Locate the cell with the specified text and output its (X, Y) center coordinate. 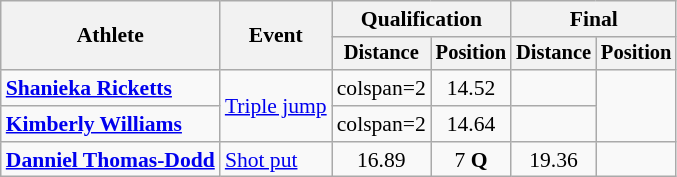
Event (276, 36)
14.64 (471, 124)
14.52 (471, 88)
Final (594, 19)
Qualification (422, 19)
Shanieka Ricketts (110, 88)
Triple jump (276, 106)
Athlete (110, 36)
Kimberly Williams (110, 124)
